Detect which cell encompasses the target text, then output its [X, Y] center coordinate. 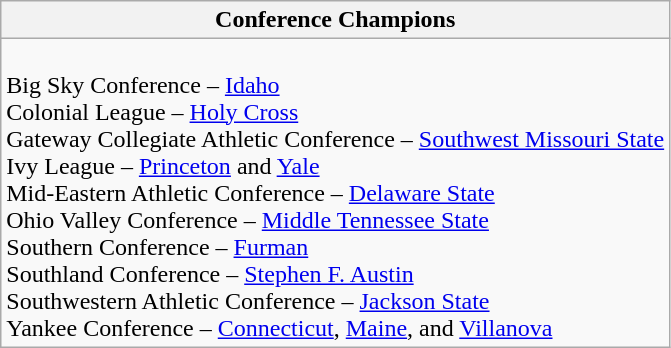
Conference Champions [336, 20]
